Return (x, y) of the center of cell containing provided text 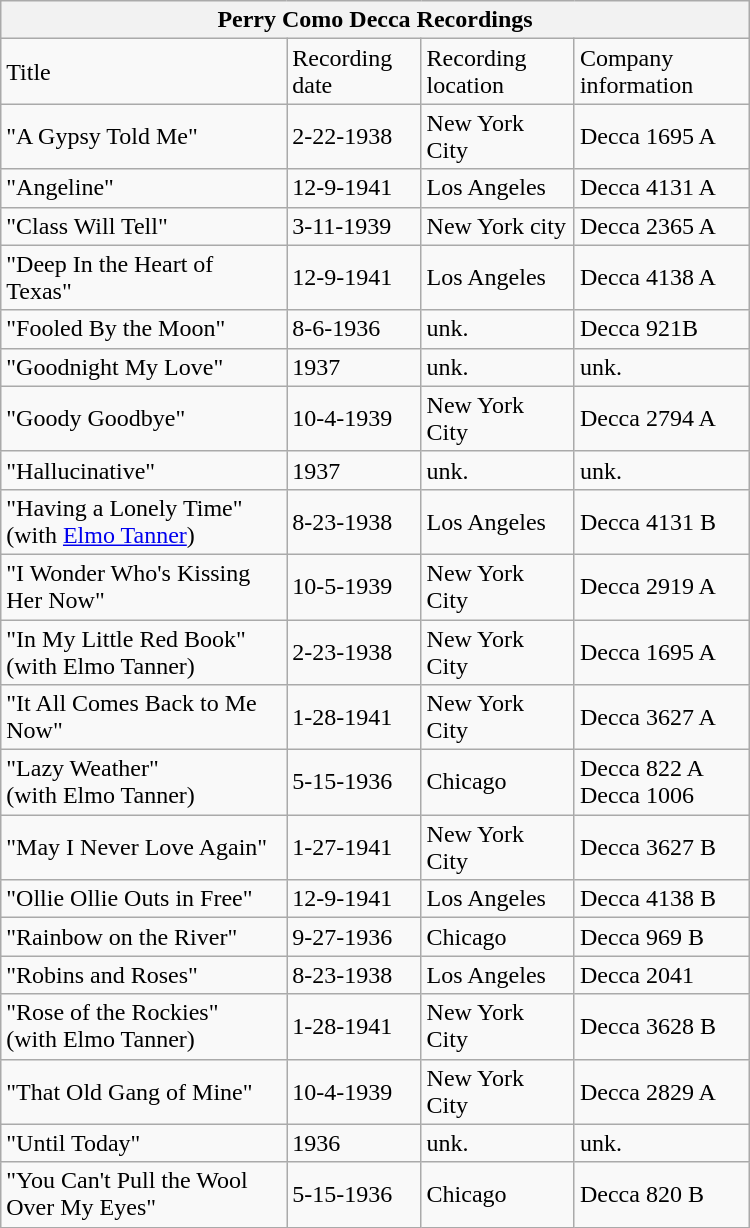
"Class Will Tell" (144, 226)
Recording date (354, 72)
"Ollie Ollie Outs in Free" (144, 899)
"Lazy Weather"(with Elmo Tanner) (144, 782)
New York city (498, 226)
Decca 820 B (662, 1194)
Recording location (498, 72)
1-27-1941 (354, 848)
"It All Comes Back to Me Now" (144, 718)
"Rose of the Rockies" (with Elmo Tanner) (144, 1026)
Decca 3628 B (662, 1026)
Decca 3627 A (662, 718)
"Until Today" (144, 1143)
"Fooled By the Moon" (144, 329)
"Robins and Roses" (144, 975)
Perry Como Decca Recordings (375, 20)
"Deep In the Heart of Texas" (144, 278)
10-5-1939 (354, 586)
3-11-1939 (354, 226)
"Angeline" (144, 188)
"Goody Goodbye" (144, 418)
2-22-1938 (354, 136)
Decca 3627 B (662, 848)
9-27-1936 (354, 937)
Decca 921B (662, 329)
Decca 822 ADecca 1006 (662, 782)
"A Gypsy Told Me" (144, 136)
Decca 2794 A (662, 418)
Decca 4138 B (662, 899)
Decca 4138 A (662, 278)
2-23-1938 (354, 652)
Decca 2365 A (662, 226)
8-6-1936 (354, 329)
Decca 2919 A (662, 586)
1936 (354, 1143)
"In My Little Red Book"(with Elmo Tanner) (144, 652)
"Having a Lonely Time"(with Elmo Tanner) (144, 522)
"You Can't Pull the Wool Over My Eyes" (144, 1194)
Decca 2041 (662, 975)
"Goodnight My Love" (144, 367)
"May I Never Love Again" (144, 848)
Decca 969 B (662, 937)
Decca 2829 A (662, 1092)
Decca 4131 A (662, 188)
Title (144, 72)
"I Wonder Who's Kissing Her Now" (144, 586)
"That Old Gang of Mine" (144, 1092)
"Hallucinative" (144, 470)
Company information (662, 72)
"Rainbow on the River" (144, 937)
Decca 4131 B (662, 522)
